For the text-containing cell, return its midpoint in [X, Y] coordinate format. 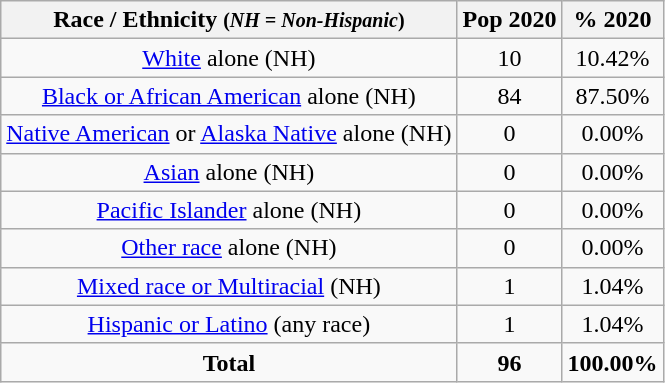
Pop 2020 [510, 20]
Total [229, 362]
96 [510, 362]
Other race alone (NH) [229, 248]
Hispanic or Latino (any race) [229, 324]
Pacific Islander alone (NH) [229, 210]
10.42% [612, 58]
100.00% [612, 362]
Native American or Alaska Native alone (NH) [229, 134]
Black or African American alone (NH) [229, 96]
10 [510, 58]
84 [510, 96]
Mixed race or Multiracial (NH) [229, 286]
White alone (NH) [229, 58]
% 2020 [612, 20]
Race / Ethnicity (NH = Non-Hispanic) [229, 20]
Asian alone (NH) [229, 172]
87.50% [612, 96]
